Locate the cell with the specified text and output its (X, Y) center coordinate. 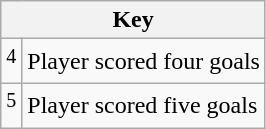
Player scored four goals (144, 62)
5 (12, 106)
Player scored five goals (144, 106)
4 (12, 62)
Key (134, 20)
